Search for the cell housing the specified text and yield its [x, y] center coordinate. 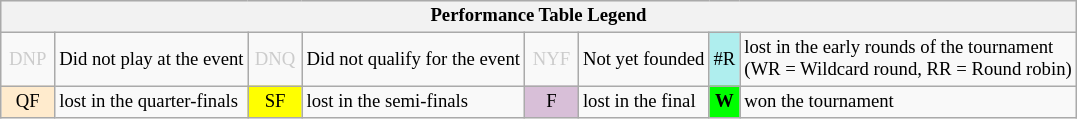
NYF [551, 60]
W [724, 102]
lost in the early rounds of the tournament(WR = Wildcard round, RR = Round robin) [908, 60]
QF [28, 102]
lost in the semi-finals [413, 102]
F [551, 102]
Performance Table Legend [538, 16]
Did not qualify for the event [413, 60]
#R [724, 60]
SF [275, 102]
DNP [28, 60]
lost in the final [643, 102]
Not yet founded [643, 60]
won the tournament [908, 102]
Did not play at the event [152, 60]
DNQ [275, 60]
lost in the quarter-finals [152, 102]
